From the cell containing the given text, extract its center point as (x, y) coordinate. 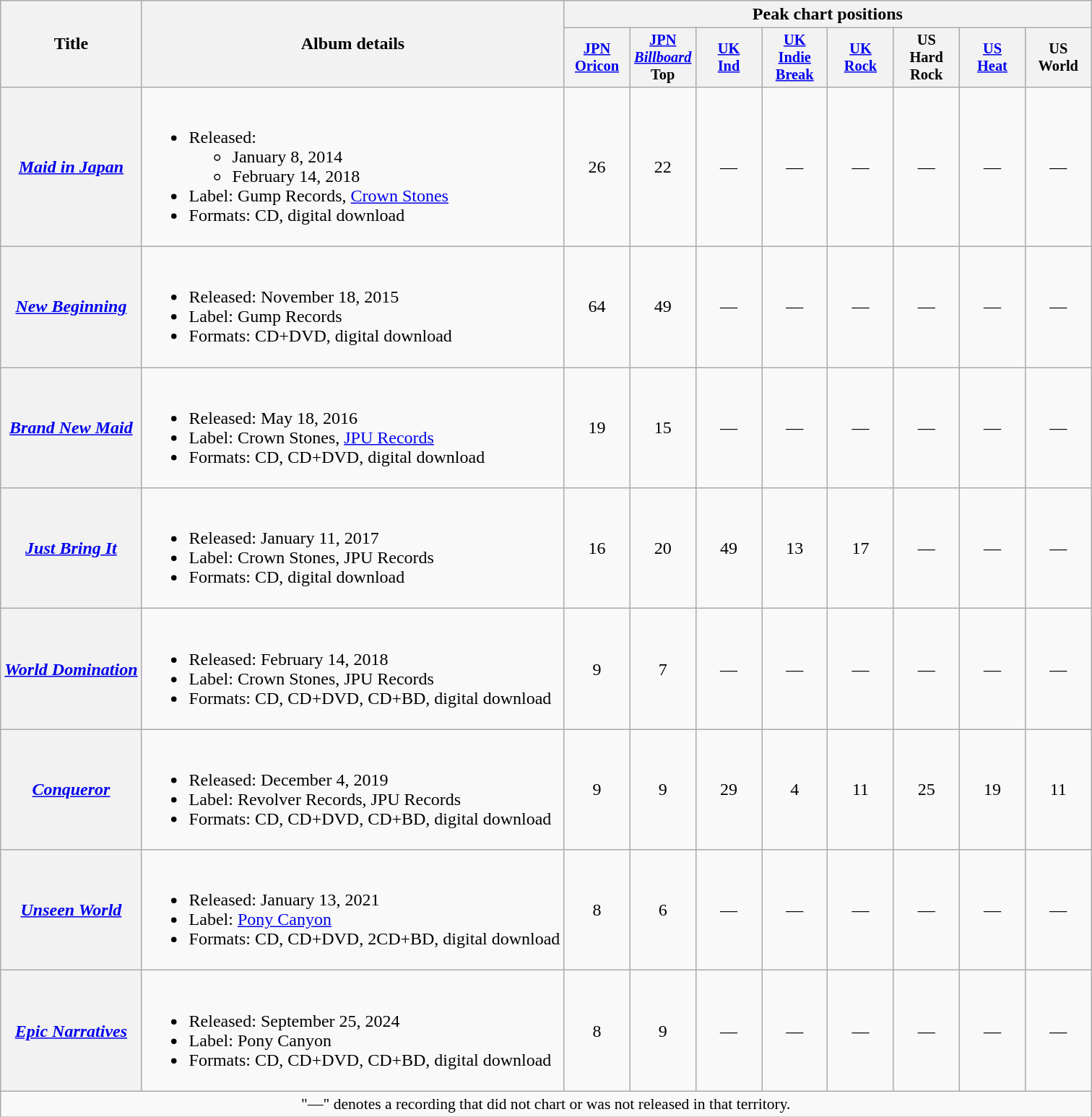
UKIndieBreak (794, 58)
Released: February 14, 2018Label: Crown Stones, JPU RecordsFormats: CD, CD+DVD, CD+BD, digital download (352, 669)
4 (794, 790)
Album details (352, 44)
Released: January 11, 2017Label: Crown Stones, JPU RecordsFormats: CD, digital download (352, 549)
Unseen World (71, 910)
UKInd (728, 58)
JPNBillboardTop (663, 58)
Released:January 8, 2014February 14, 2018 Label: Gump Records, Crown Stones Formats: CD, digital download (352, 166)
13 (794, 549)
USHardRock (926, 58)
"—" denotes a recording that did not chart or was not released in that territory. (546, 1104)
22 (663, 166)
15 (663, 427)
Released: November 18, 2015Label: Gump RecordsFormats: CD+DVD, digital download (352, 308)
USHeat (992, 58)
JPNOricon (597, 58)
20 (663, 549)
29 (728, 790)
World Domination (71, 669)
26 (597, 166)
25 (926, 790)
Released: December 4, 2019Label: Revolver Records, JPU RecordsFormats: CD, CD+DVD, CD+BD, digital download (352, 790)
UKRock (861, 58)
Peak chart positions (828, 14)
64 (597, 308)
Title (71, 44)
17 (861, 549)
Conqueror (71, 790)
New Beginning (71, 308)
Released: September 25, 2024Label: Pony CanyonFormats: CD, CD+DVD, CD+BD, digital download (352, 1031)
Epic Narratives (71, 1031)
7 (663, 669)
Released: May 18, 2016Label: Crown Stones, JPU RecordsFormats: CD, CD+DVD, digital download (352, 427)
16 (597, 549)
Brand New Maid (71, 427)
6 (663, 910)
Released: January 13, 2021Label: Pony CanyonFormats: CD, CD+DVD, 2CD+BD, digital download (352, 910)
Just Bring It (71, 549)
USWorld (1059, 58)
Maid in Japan (71, 166)
